Return [X, Y] of the center of cell containing provided text 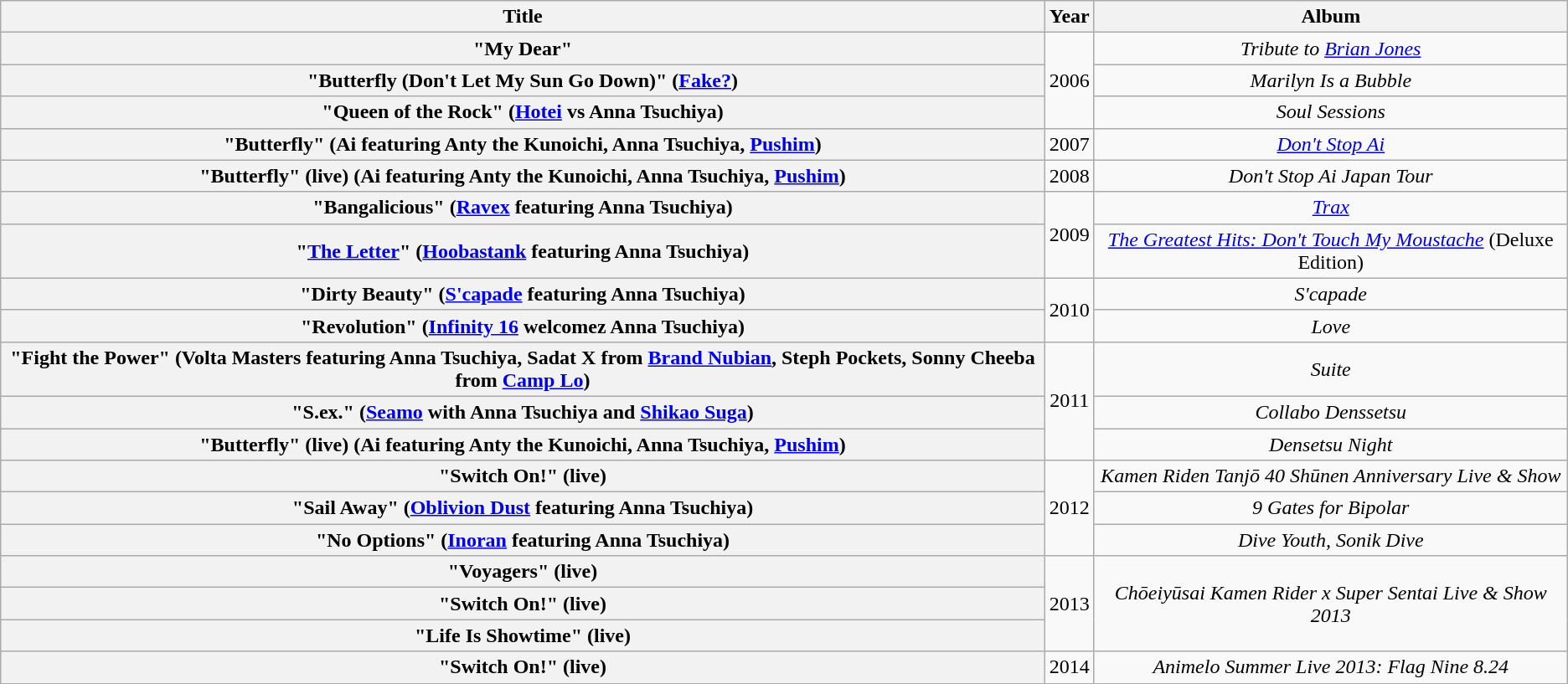
Don't Stop Ai [1330, 144]
Dive Youth, Sonik Dive [1330, 540]
Chōeiyūsai Kamen Rider x Super Sentai Live & Show 2013 [1330, 604]
"Revolution" (Infinity 16 welcomez Anna Tsuchiya) [523, 326]
2012 [1069, 508]
Don't Stop Ai Japan Tour [1330, 176]
2007 [1069, 144]
"The Letter" (Hoobastank featuring Anna Tsuchiya) [523, 251]
Love [1330, 326]
"No Options" (Inoran featuring Anna Tsuchiya) [523, 540]
2013 [1069, 604]
Trax [1330, 208]
"Fight the Power" (Volta Masters featuring Anna Tsuchiya, Sadat X from Brand Nubian, Steph Pockets, Sonny Cheeba from Camp Lo) [523, 368]
"My Dear" [523, 49]
Soul Sessions [1330, 112]
"Voyagers" (live) [523, 572]
Collabo Denssetsu [1330, 412]
Title [523, 17]
Year [1069, 17]
Album [1330, 17]
2011 [1069, 400]
2006 [1069, 80]
"Dirty Beauty" (S'capade featuring Anna Tsuchiya) [523, 294]
2009 [1069, 234]
"Bangalicious" (Ravex featuring Anna Tsuchiya) [523, 208]
2014 [1069, 667]
Densetsu Night [1330, 445]
Kamen Riden Tanjō 40 Shūnen Anniversary Live & Show [1330, 476]
"Butterfly" (Ai featuring Anty the Kunoichi, Anna Tsuchiya, Pushim) [523, 144]
S'capade [1330, 294]
"S.ex." (Seamo with Anna Tsuchiya and Shikao Suga) [523, 412]
"Life Is Showtime" (live) [523, 635]
2010 [1069, 310]
2008 [1069, 176]
"Butterfly (Don't Let My Sun Go Down)" (Fake?) [523, 80]
Animelo Summer Live 2013: Flag Nine 8.24 [1330, 667]
Tribute to Brian Jones [1330, 49]
Suite [1330, 368]
"Sail Away" (Oblivion Dust featuring Anna Tsuchiya) [523, 508]
"Queen of the Rock" (Hotei vs Anna Tsuchiya) [523, 112]
9 Gates for Bipolar [1330, 508]
Marilyn Is a Bubble [1330, 80]
The Greatest Hits: Don't Touch My Moustache (Deluxe Edition) [1330, 251]
